Return (x, y) of the center of cell containing provided text 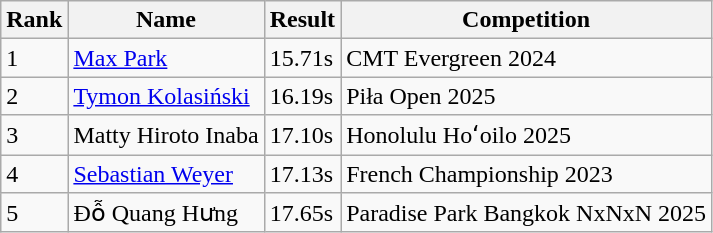
15.71s (302, 58)
16.19s (302, 96)
Rank (34, 20)
French Championship 2023 (526, 173)
Đỗ Quang Hưng (166, 213)
17.65s (302, 213)
Honolulu Hoʻoilo 2025 (526, 135)
Result (302, 20)
4 (34, 173)
Max Park (166, 58)
1 (34, 58)
17.10s (302, 135)
Paradise Park Bangkok NxNxN 2025 (526, 213)
5 (34, 213)
Name (166, 20)
3 (34, 135)
2 (34, 96)
17.13s (302, 173)
CMT Evergreen 2024 (526, 58)
Competition (526, 20)
Sebastian Weyer (166, 173)
Tymon Kolasiński (166, 96)
Matty Hiroto Inaba (166, 135)
Piła Open 2025 (526, 96)
